Determine the (x, y) coordinate at the center of the cell enclosing the given text.  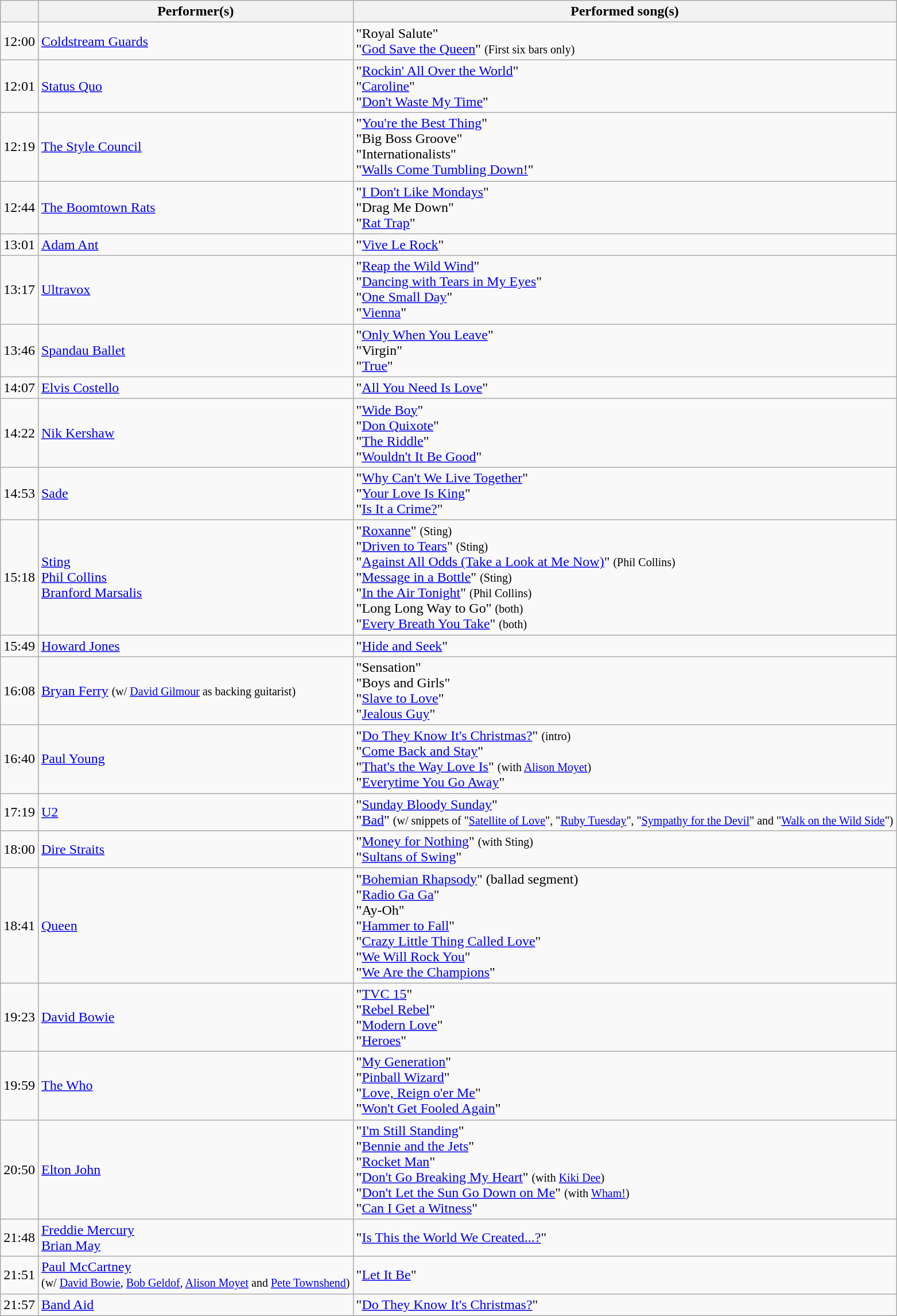
"Let It Be" (624, 1275)
14:22 (20, 433)
The Style Council (195, 147)
Nik Kershaw (195, 433)
21:48 (20, 1238)
"All You Need Is Love" (624, 388)
"Hide and Seek" (624, 646)
Sade (195, 493)
13:01 (20, 245)
16:08 (20, 691)
Band Aid (195, 1305)
21:51 (20, 1275)
"TVC 15""Rebel Rebel""Modern Love""Heroes" (624, 1017)
Howard Jones (195, 646)
19:23 (20, 1017)
12:01 (20, 86)
Adam Ant (195, 245)
The Boomtown Rats (195, 207)
12:00 (20, 41)
"Sunday Bloody Sunday""Bad" (w/ snippets of "Satellite of Love", "Ruby Tuesday", "Sympathy for the Devil" and "Walk on the Wild Side") (624, 812)
Queen (195, 926)
Coldstream Guards (195, 41)
"I Don't Like Mondays""Drag Me Down""Rat Trap" (624, 207)
Paul McCartney(w/ David Bowie, Bob Geldof, Alison Moyet and Pete Townshend) (195, 1275)
12:19 (20, 147)
"You're the Best Thing""Big Boss Groove""Internationalists""Walls Come Tumbling Down!" (624, 147)
U2 (195, 812)
Elton John (195, 1169)
17:19 (20, 812)
"Bohemian Rhapsody" (ballad segment)"Radio Ga Ga""Ay-Oh""Hammer to Fall""Crazy Little Thing Called Love""We Will Rock You""We Are the Champions" (624, 926)
"My Generation""Pinball Wizard""Love, Reign o'er Me""Won't Get Fooled Again" (624, 1085)
Performer(s) (195, 11)
16:40 (20, 759)
18:41 (20, 926)
Paul Young (195, 759)
David Bowie (195, 1017)
Bryan Ferry (w/ David Gilmour as backing guitarist) (195, 691)
"Only When You Leave""Virgin""True" (624, 350)
"Do They Know It's Christmas?" (intro)"Come Back and Stay""That's the Way Love Is" (with Alison Moyet)"Everytime You Go Away" (624, 759)
19:59 (20, 1085)
"Wide Boy""Don Quixote""The Riddle""Wouldn't It Be Good" (624, 433)
Elvis Costello (195, 388)
15:18 (20, 577)
18:00 (20, 850)
"Why Can't We Live Together""Your Love Is King""Is It a Crime?" (624, 493)
"Money for Nothing" (with Sting)"Sultans of Swing" (624, 850)
"Do They Know It's Christmas?" (624, 1305)
15:49 (20, 646)
Status Quo (195, 86)
"Royal Salute""God Save the Queen" (First six bars only) (624, 41)
13:46 (20, 350)
The Who (195, 1085)
"Sensation""Boys and Girls""Slave to Love""Jealous Guy" (624, 691)
"Reap the Wild Wind""Dancing with Tears in My Eyes""One Small Day""Vienna" (624, 289)
Performed song(s) (624, 11)
Spandau Ballet (195, 350)
13:17 (20, 289)
12:44 (20, 207)
Freddie MercuryBrian May (195, 1238)
20:50 (20, 1169)
"Vive Le Rock" (624, 245)
14:53 (20, 493)
21:57 (20, 1305)
StingPhil CollinsBranford Marsalis (195, 577)
"Rockin' All Over the World""Caroline""Don't Waste My Time" (624, 86)
"Is This the World We Created...?" (624, 1238)
Ultravox (195, 289)
14:07 (20, 388)
Dire Straits (195, 850)
